Output the [x, y] coordinate of the center of the cell containing the given text.  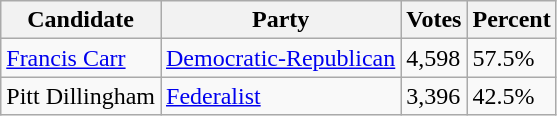
4,598 [434, 58]
Votes [434, 20]
Federalist [280, 96]
Democratic-Republican [280, 58]
Percent [512, 20]
Francis Carr [81, 58]
Pitt Dillingham [81, 96]
3,396 [434, 96]
57.5% [512, 58]
Party [280, 20]
Candidate [81, 20]
42.5% [512, 96]
